Output the [x, y] coordinate of the center of the cell containing the given text.  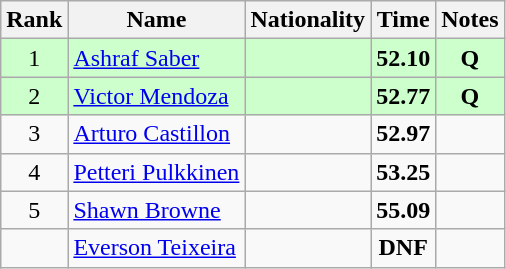
Everson Teixeira [156, 248]
2 [34, 96]
Arturo Castillon [156, 134]
53.25 [404, 172]
Shawn Browne [156, 210]
55.09 [404, 210]
Name [156, 20]
52.97 [404, 134]
52.10 [404, 58]
4 [34, 172]
Time [404, 20]
Notes [470, 20]
1 [34, 58]
Rank [34, 20]
5 [34, 210]
3 [34, 134]
DNF [404, 248]
Ashraf Saber [156, 58]
Petteri Pulkkinen [156, 172]
Nationality [308, 20]
52.77 [404, 96]
Victor Mendoza [156, 96]
